Determine the (x, y) coordinate at the center of the cell enclosing the given text.  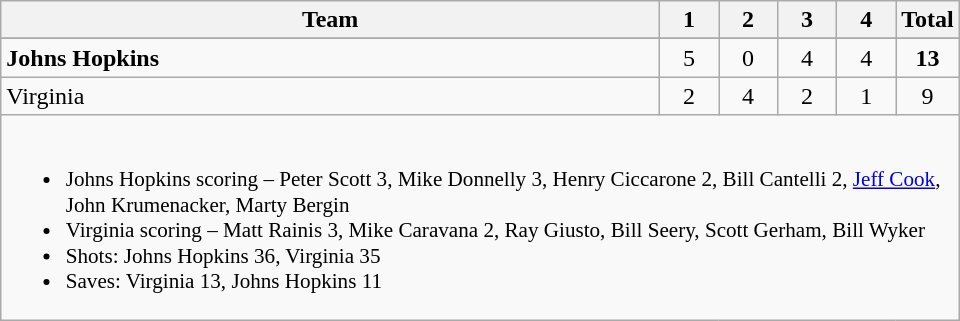
Team (330, 20)
Virginia (330, 96)
5 (688, 58)
0 (748, 58)
Total (928, 20)
13 (928, 58)
3 (808, 20)
9 (928, 96)
Johns Hopkins (330, 58)
